Scan for the cell matching the given text and deliver its (x, y) coordinate at center. 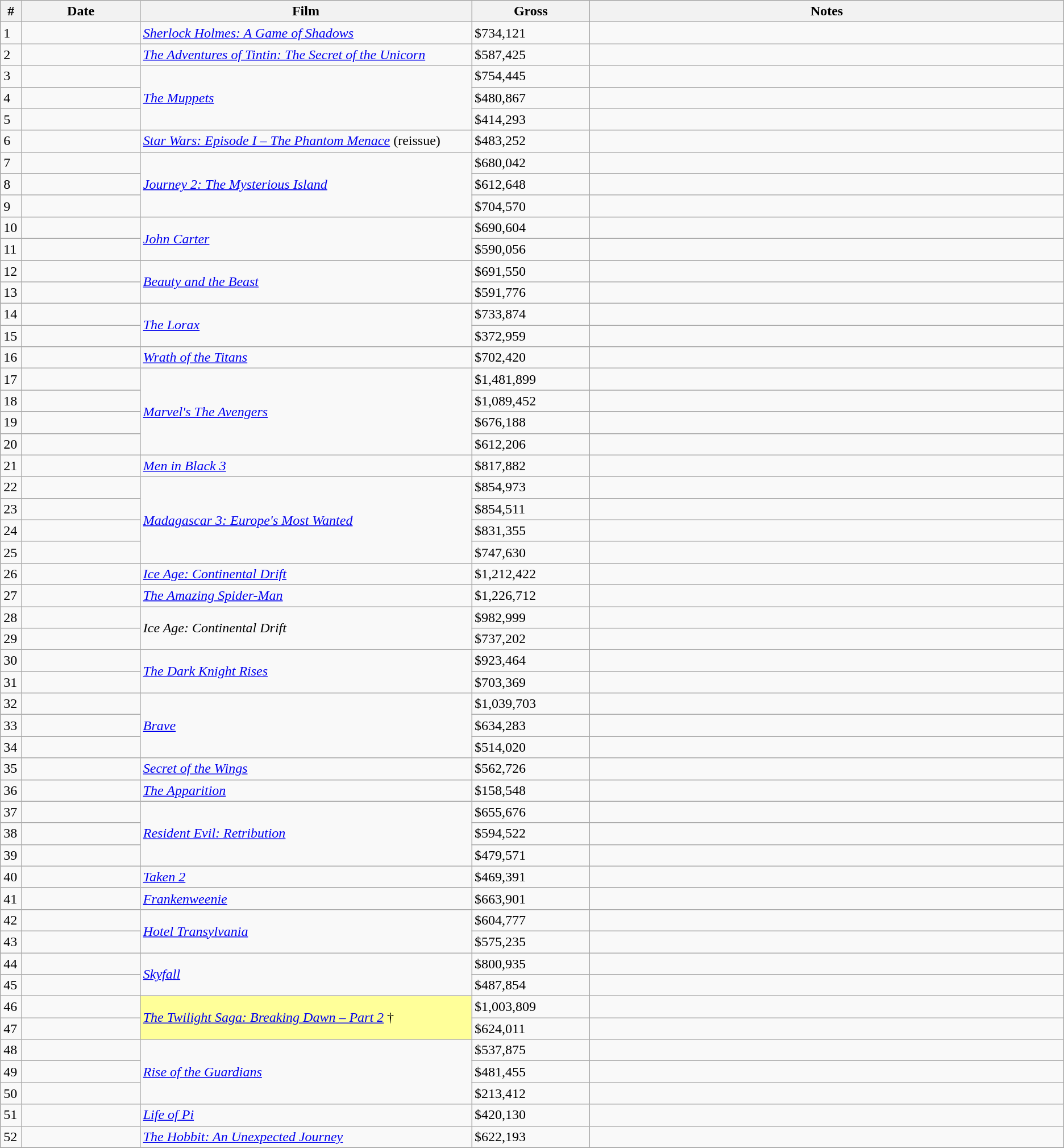
32 (11, 704)
11 (11, 249)
43 (11, 942)
Journey 2: The Mysterious Island (306, 184)
$854,511 (531, 509)
Men in Black 3 (306, 466)
45 (11, 985)
$537,875 (531, 1050)
$622,193 (531, 1137)
$831,355 (531, 531)
$624,011 (531, 1029)
$634,283 (531, 726)
14 (11, 314)
Rise of the Guardians (306, 1072)
$420,130 (531, 1115)
$479,571 (531, 855)
$923,464 (531, 661)
$1,226,712 (531, 595)
21 (11, 466)
Skyfall (306, 975)
7 (11, 163)
12 (11, 271)
33 (11, 726)
Brave (306, 726)
24 (11, 531)
38 (11, 834)
29 (11, 639)
Hotel Transylvania (306, 931)
$663,901 (531, 898)
$702,420 (531, 358)
30 (11, 661)
Beauty and the Beast (306, 282)
15 (11, 336)
40 (11, 877)
$590,056 (531, 249)
$704,570 (531, 206)
22 (11, 487)
$800,935 (531, 964)
16 (11, 358)
The Hobbit: An Unexpected Journey (306, 1137)
$1,212,422 (531, 574)
$487,854 (531, 985)
1 (11, 33)
Secret of the Wings (306, 769)
$982,999 (531, 617)
$1,003,809 (531, 1007)
# (11, 11)
$587,425 (531, 55)
$481,455 (531, 1072)
$1,089,452 (531, 401)
Sherlock Holmes: A Game of Shadows (306, 33)
52 (11, 1137)
8 (11, 184)
3 (11, 76)
35 (11, 769)
$1,481,899 (531, 379)
$754,445 (531, 76)
$469,391 (531, 877)
$414,293 (531, 119)
34 (11, 747)
$854,973 (531, 487)
Film (306, 11)
31 (11, 682)
50 (11, 1093)
39 (11, 855)
48 (11, 1050)
$158,548 (531, 790)
The Muppets (306, 98)
6 (11, 141)
The Lorax (306, 325)
$691,550 (531, 271)
Resident Evil: Retribution (306, 834)
$680,042 (531, 163)
Marvel's The Avengers (306, 412)
$737,202 (531, 639)
Star Wars: Episode I – The Phantom Menace (reissue) (306, 141)
4 (11, 98)
The Apparition (306, 790)
$1,039,703 (531, 704)
37 (11, 812)
$817,882 (531, 466)
Date (81, 11)
19 (11, 422)
9 (11, 206)
The Amazing Spider-Man (306, 595)
17 (11, 379)
Wrath of the Titans (306, 358)
28 (11, 617)
The Dark Knight Rises (306, 672)
5 (11, 119)
$575,235 (531, 942)
Notes (826, 11)
$734,121 (531, 33)
$213,412 (531, 1093)
44 (11, 964)
$594,522 (531, 834)
47 (11, 1029)
23 (11, 509)
The Adventures of Tintin: The Secret of the Unicorn (306, 55)
10 (11, 227)
25 (11, 552)
51 (11, 1115)
John Carter (306, 238)
42 (11, 920)
Madagascar 3: Europe's Most Wanted (306, 520)
36 (11, 790)
$483,252 (531, 141)
Gross (531, 11)
Frankenweenie (306, 898)
Taken 2 (306, 877)
41 (11, 898)
49 (11, 1072)
$372,959 (531, 336)
$676,188 (531, 422)
2 (11, 55)
$604,777 (531, 920)
$480,867 (531, 98)
$690,604 (531, 227)
26 (11, 574)
The Twilight Saga: Breaking Dawn – Part 2 † (306, 1018)
$612,648 (531, 184)
27 (11, 595)
$703,369 (531, 682)
$612,206 (531, 444)
$733,874 (531, 314)
13 (11, 293)
$591,776 (531, 293)
$514,020 (531, 747)
$747,630 (531, 552)
18 (11, 401)
$562,726 (531, 769)
46 (11, 1007)
20 (11, 444)
Life of Pi (306, 1115)
$655,676 (531, 812)
